Identify which cell holds the provided text, then report its (X, Y) central coordinate. 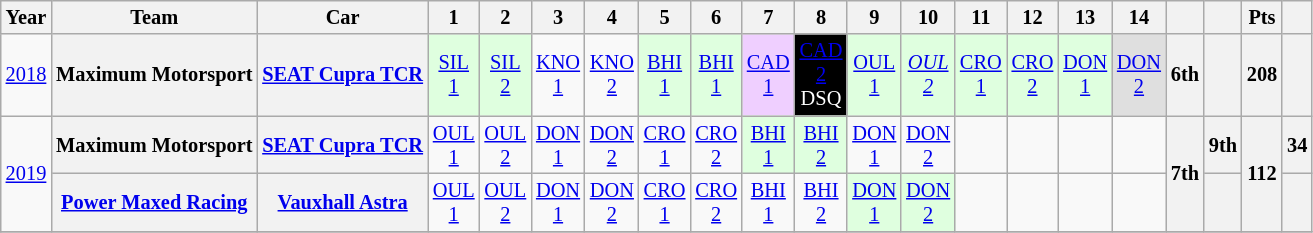
6th (1185, 75)
3 (558, 17)
10 (928, 17)
2 (506, 17)
CAD1 (768, 75)
SIL1 (454, 75)
1 (454, 17)
KNO2 (612, 75)
14 (1139, 17)
Team (154, 17)
CAD2DSQ (822, 75)
208 (1262, 75)
KNO1 (558, 75)
2019 (26, 174)
12 (1033, 17)
8 (822, 17)
9th (1223, 145)
6 (716, 17)
13 (1085, 17)
11 (981, 17)
Power Maxed Racing (154, 202)
7 (768, 17)
2018 (26, 75)
SIL2 (506, 75)
4 (612, 17)
Pts (1262, 17)
34 (1297, 145)
5 (665, 17)
9 (874, 17)
112 (1262, 174)
7th (1185, 174)
Year (26, 17)
Car (342, 17)
Vauxhall Astra (342, 202)
